Detect which cell encompasses the target text, then output its (X, Y) center coordinate. 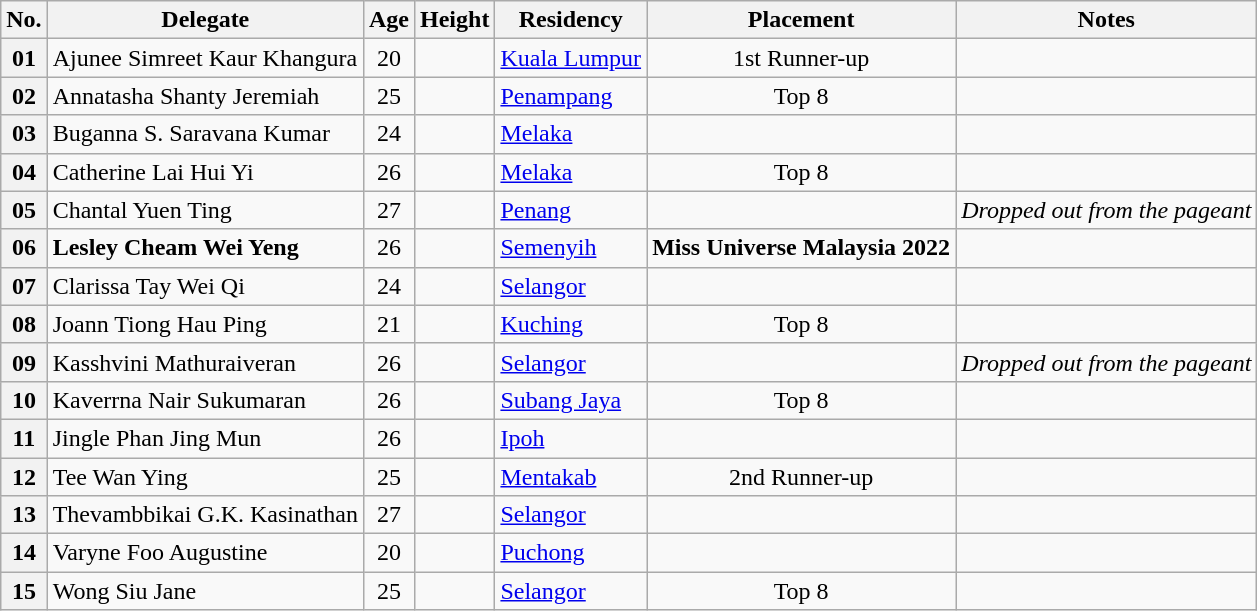
Ajunee Simreet Kaur Khangura (205, 58)
Chantal Yuen Ting (205, 210)
04 (24, 172)
03 (24, 134)
09 (24, 362)
Catherine Lai Hui Yi (205, 172)
Varyne Foo Augustine (205, 553)
Height (455, 20)
2nd Runner-up (802, 477)
Residency (571, 20)
13 (24, 515)
Delegate (205, 20)
Tee Wan Ying (205, 477)
Wong Siu Jane (205, 591)
Lesley Cheam Wei Yeng (205, 248)
Kuala Lumpur (571, 58)
Buganna S. Saravana Kumar (205, 134)
02 (24, 96)
21 (388, 324)
Notes (1106, 20)
05 (24, 210)
11 (24, 438)
No. (24, 20)
Kasshvini Mathuraiveran (205, 362)
12 (24, 477)
Puchong (571, 553)
Thevambbikai G.K. Kasinathan (205, 515)
07 (24, 286)
01 (24, 58)
Clarissa Tay Wei Qi (205, 286)
Penampang (571, 96)
Ipoh (571, 438)
Placement (802, 20)
Kuching (571, 324)
Annatasha Shanty Jeremiah (205, 96)
15 (24, 591)
Miss Universe Malaysia 2022 (802, 248)
06 (24, 248)
Penang (571, 210)
Mentakab (571, 477)
Joann Tiong Hau Ping (205, 324)
1st Runner-up (802, 58)
14 (24, 553)
Jingle Phan Jing Mun (205, 438)
Kaverrna Nair Sukumaran (205, 400)
Subang Jaya (571, 400)
Semenyih (571, 248)
10 (24, 400)
Age (388, 20)
08 (24, 324)
